Provide the [X, Y] coordinate of the cell's center where the given text is located.  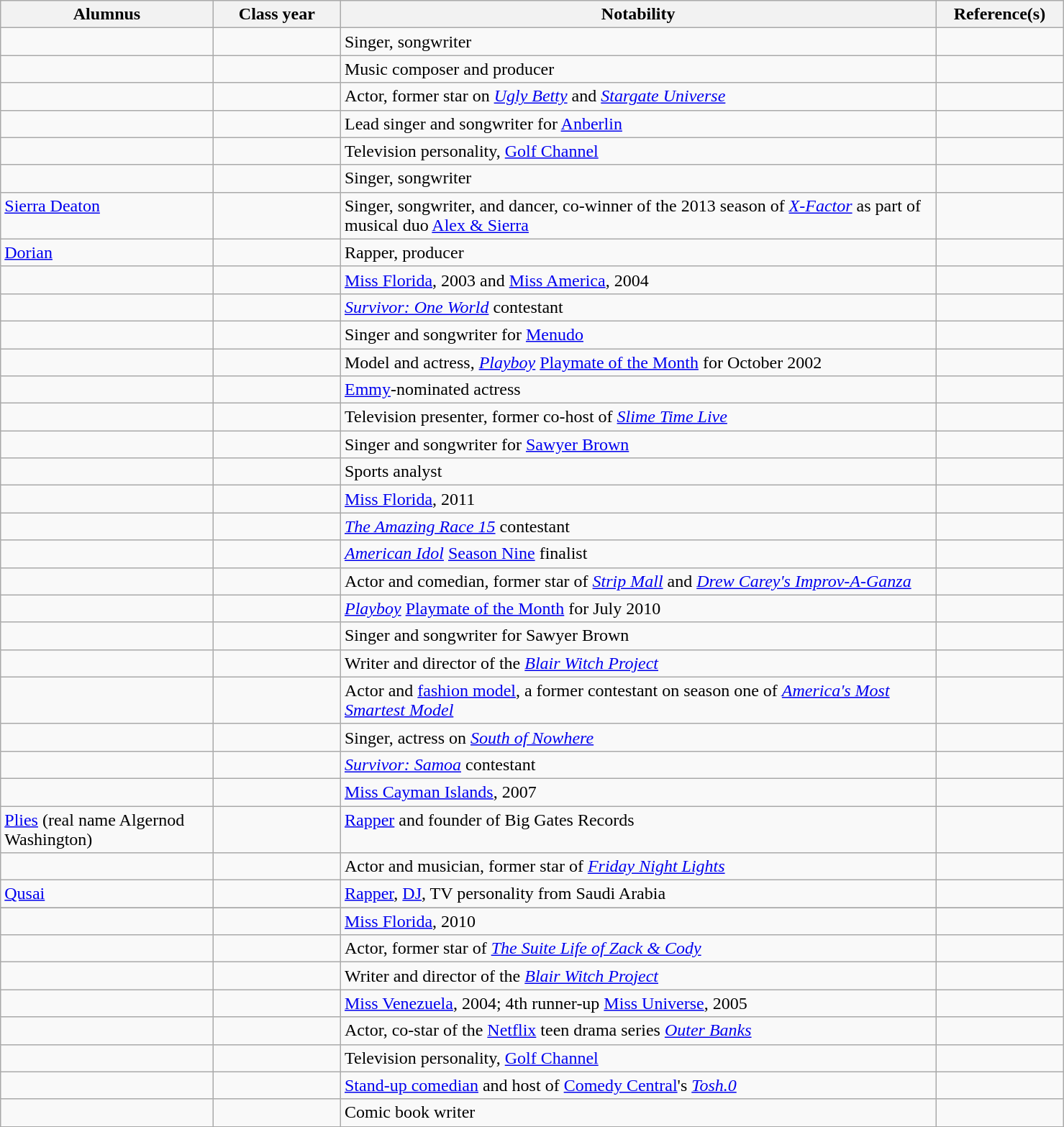
Playboy Playmate of the Month for July 2010 [637, 608]
Reference(s) [1000, 14]
Stand-up comedian and host of Comedy Central's Tosh.0 [637, 1085]
Rapper and founder of Big Gates Records [637, 829]
Miss Cayman Islands, 2007 [637, 792]
Model and actress, Playboy Playmate of the Month for October 2002 [637, 362]
Emmy-nominated actress [637, 390]
Music composer and producer [637, 69]
Class year [276, 14]
American Idol Season Nine finalist [637, 554]
Survivor: Samoa contestant [637, 765]
Rapper, producer [637, 252]
Comic book writer [637, 1113]
Actor, co-star of the Netflix teen drama series Outer Banks [637, 1031]
Actor and fashion model, a former contestant on season one of America's Most Smartest Model [637, 701]
Sports analyst [637, 472]
Actor and comedian, former star of Strip Mall and Drew Carey's Improv-A-Ganza [637, 581]
Singer and songwriter for Menudo [637, 334]
Miss Florida, 2011 [637, 499]
Dorian [106, 252]
Miss Florida, 2010 [637, 921]
Lead singer and songwriter for Anberlin [637, 124]
Actor, former star on Ugly Betty and Stargate Universe [637, 96]
Television presenter, former co-host of Slime Time Live [637, 417]
The Amazing Race 15 contestant [637, 526]
Singer, songwriter, and dancer, co-winner of the 2013 season of X-Factor as part of musical duo Alex & Sierra [637, 216]
Actor, former star of The Suite Life of Zack & Cody [637, 949]
Sierra Deaton [106, 216]
Miss Venezuela, 2004; 4th runner-up Miss Universe, 2005 [637, 1003]
Qusai [106, 894]
Rapper, DJ, TV personality from Saudi Arabia [637, 894]
Notability [637, 14]
Singer, actress on South of Nowhere [637, 737]
Miss Florida, 2003 and Miss America, 2004 [637, 280]
Plies (real name Algernod Washington) [106, 829]
Survivor: One World contestant [637, 307]
Alumnus [106, 14]
Actor and musician, former star of Friday Night Lights [637, 867]
